Determine the (X, Y) coordinate at the center of the cell enclosing the given text.  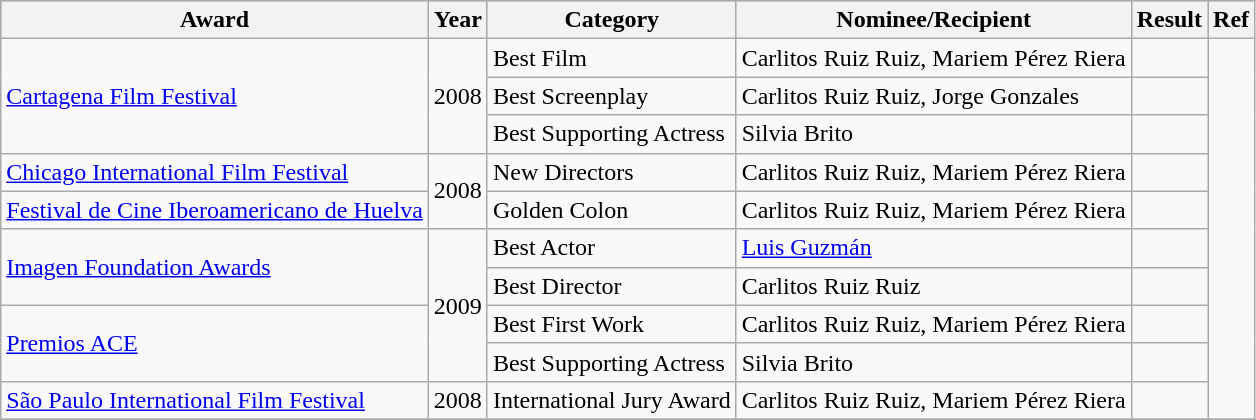
International Jury Award (612, 400)
Premios ACE (215, 343)
Ref (1232, 20)
Carlitos Ruiz Ruiz, Jorge Gonzales (934, 96)
Category (612, 20)
Chicago International Film Festival (215, 172)
Nominee/Recipient (934, 20)
Result (1169, 20)
2009 (458, 305)
Best Actor (612, 248)
Golden Colon (612, 210)
Cartagena Film Festival (215, 96)
Luis Guzmán (934, 248)
Carlitos Ruiz Ruiz (934, 286)
Best Screenplay (612, 96)
Imagen Foundation Awards (215, 267)
São Paulo International Film Festival (215, 400)
Award (215, 20)
New Directors (612, 172)
Best Film (612, 58)
Best Director (612, 286)
Best First Work (612, 324)
Festival de Cine Iberoamericano de Huelva (215, 210)
Year (458, 20)
